From the cell containing the given text, extract its center point as [X, Y] coordinate. 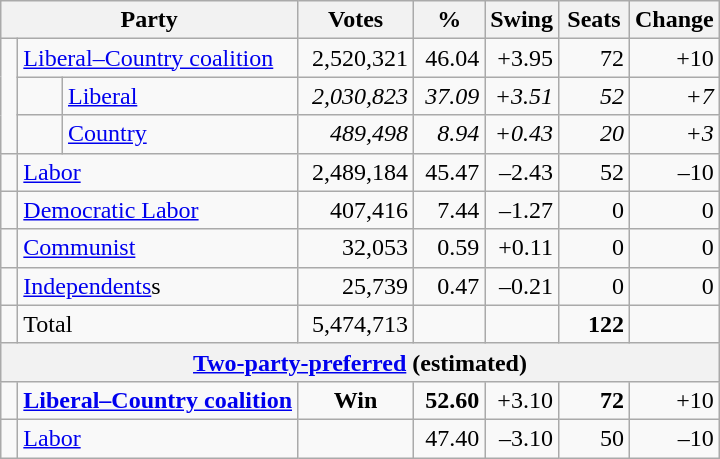
Communist [158, 248]
0.59 [450, 248]
Seats [594, 20]
Change [674, 20]
Swing [522, 20]
Party [150, 20]
–1.27 [522, 210]
+3.51 [522, 96]
25,739 [356, 286]
50 [594, 438]
2,520,321 [356, 58]
Total [158, 324]
489,498 [356, 134]
+3.10 [522, 400]
+0.11 [522, 248]
20 [594, 134]
122 [594, 324]
% [450, 20]
Two-party-preferred (estimated) [360, 362]
Country [180, 134]
Votes [356, 20]
Win [356, 400]
Democratic Labor [158, 210]
–2.43 [522, 172]
Independentss [158, 286]
–0.21 [522, 286]
407,416 [356, 210]
–3.10 [522, 438]
+3.95 [522, 58]
45.47 [450, 172]
0.47 [450, 286]
+3 [674, 134]
52.60 [450, 400]
+0.43 [522, 134]
47.40 [450, 438]
32,053 [356, 248]
2,030,823 [356, 96]
Liberal [180, 96]
46.04 [450, 58]
5,474,713 [356, 324]
37.09 [450, 96]
8.94 [450, 134]
7.44 [450, 210]
2,489,184 [356, 172]
+7 [674, 96]
